For the text-containing cell, return its midpoint in (X, Y) coordinate format. 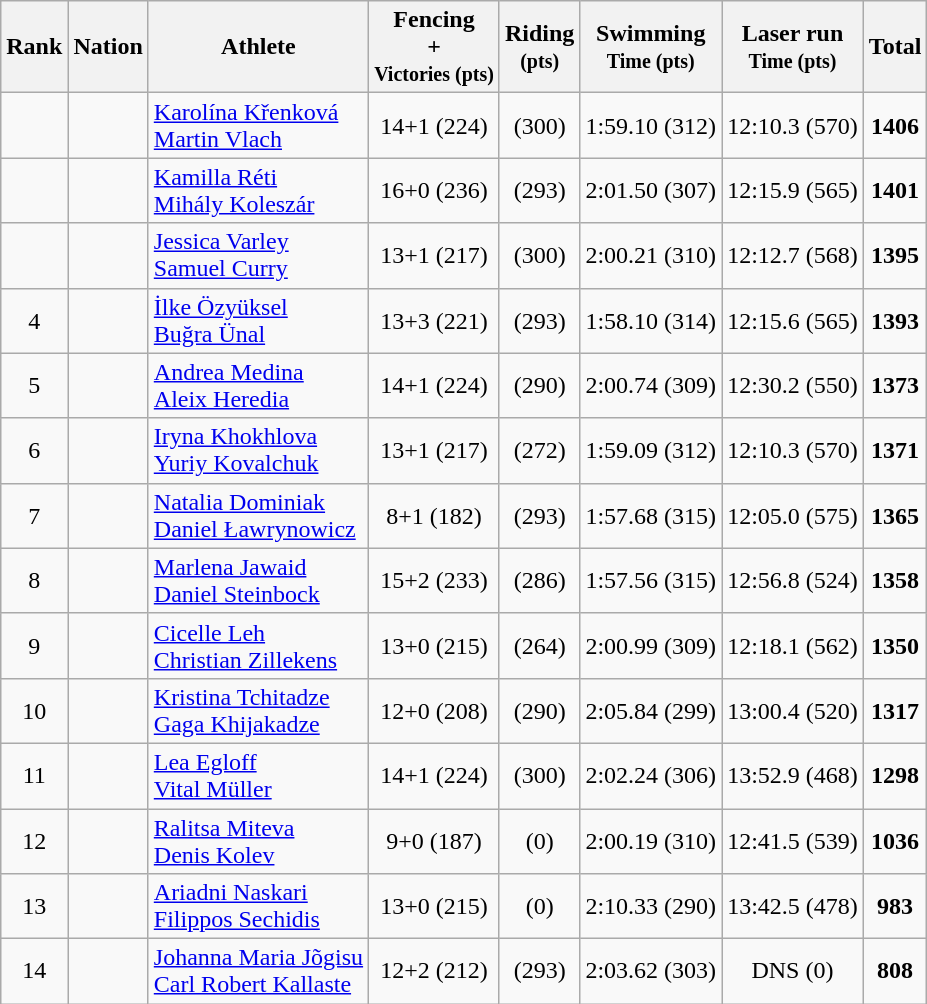
7 (34, 516)
Rank (34, 47)
1358 (895, 580)
9 (34, 646)
Kamilla RétiMihály Koleszár (258, 190)
2:03.62 (303) (651, 972)
8+1 (182) (434, 516)
12+0 (208) (434, 710)
12:41.5 (539) (793, 840)
8 (34, 580)
2:01.50 (307) (651, 190)
2:00.74 (309) (651, 386)
Riding(pts) (539, 47)
1:58.10 (314) (651, 320)
12:18.1 (562) (793, 646)
Total (895, 47)
Natalia DominiakDaniel Ławrynowicz (258, 516)
Jessica VarleySamuel Curry (258, 256)
Nation (108, 47)
13 (34, 906)
1036 (895, 840)
2:02.24 (306) (651, 776)
5 (34, 386)
1:59.09 (312) (651, 450)
1:57.68 (315) (651, 516)
12:56.8 (524) (793, 580)
İlke ÖzyükselBuğra Ünal (258, 320)
Ralitsa MitevaDenis Kolev (258, 840)
2:00.19 (310) (651, 840)
1395 (895, 256)
14 (34, 972)
13:42.5 (478) (793, 906)
(264) (539, 646)
2:05.84 (299) (651, 710)
SwimmingTime (pts) (651, 47)
13:52.9 (468) (793, 776)
1393 (895, 320)
Ariadni NaskariFilippos Sechidis (258, 906)
15+2 (233) (434, 580)
12:15.9 (565) (793, 190)
1406 (895, 126)
Cicelle LehChristian Zillekens (258, 646)
(272) (539, 450)
1350 (895, 646)
1:57.56 (315) (651, 580)
1373 (895, 386)
12:30.2 (550) (793, 386)
808 (895, 972)
4 (34, 320)
2:00.99 (309) (651, 646)
13:00.4 (520) (793, 710)
Marlena JawaidDaniel Steinbock (258, 580)
10 (34, 710)
2:00.21 (310) (651, 256)
6 (34, 450)
Athlete (258, 47)
1365 (895, 516)
2:10.33 (290) (651, 906)
Karolína KřenkováMartin Vlach (258, 126)
12:15.6 (565) (793, 320)
1401 (895, 190)
12:12.7 (568) (793, 256)
9+0 (187) (434, 840)
11 (34, 776)
Kristina TchitadzeGaga Khijakadze (258, 710)
1317 (895, 710)
1298 (895, 776)
12+2 (212) (434, 972)
Andrea MedinaAleix Heredia (258, 386)
16+0 (236) (434, 190)
1:59.10 (312) (651, 126)
1371 (895, 450)
Laser runTime (pts) (793, 47)
Iryna KhokhlovaYuriy Kovalchuk (258, 450)
Fencing+Victories (pts) (434, 47)
983 (895, 906)
12:05.0 (575) (793, 516)
Lea EgloffVital Müller (258, 776)
DNS (0) (793, 972)
12 (34, 840)
Johanna Maria JõgisuCarl Robert Kallaste (258, 972)
(286) (539, 580)
13+3 (221) (434, 320)
